For the text-containing cell, return its midpoint in (X, Y) coordinate format. 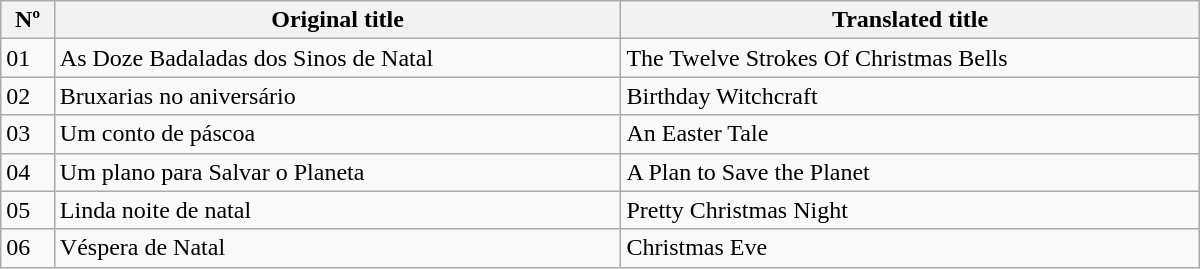
Um plano para Salvar o Planeta (338, 172)
03 (28, 134)
Nº (28, 20)
04 (28, 172)
Birthday Witchcraft (910, 96)
06 (28, 248)
Pretty Christmas Night (910, 210)
01 (28, 58)
02 (28, 96)
Linda noite de natal (338, 210)
05 (28, 210)
Christmas Eve (910, 248)
Original title (338, 20)
Bruxarias no aniversário (338, 96)
Véspera de Natal (338, 248)
As Doze Badaladas dos Sinos de Natal (338, 58)
Translated title (910, 20)
Um conto de páscoa (338, 134)
An Easter Tale (910, 134)
The Twelve Strokes Of Christmas Bells (910, 58)
A Plan to Save the Planet (910, 172)
